Provide the [x, y] coordinate of the cell's center where the given text is located.  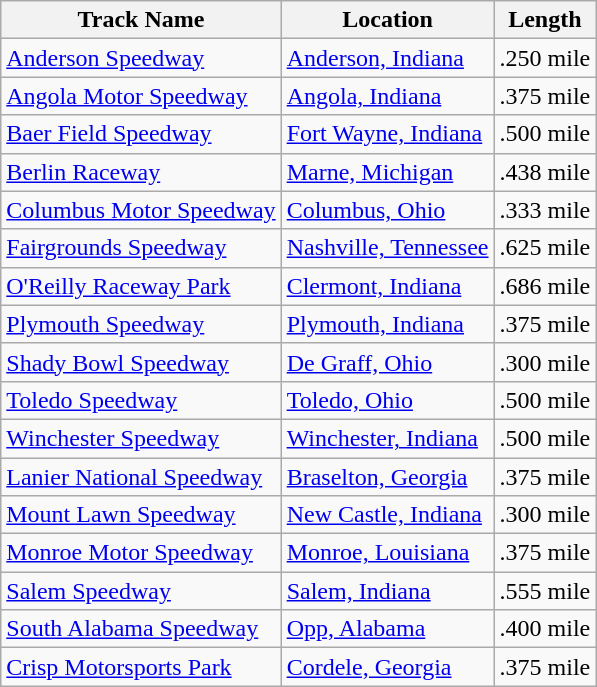
Cordele, Georgia [388, 667]
Angola, Indiana [388, 96]
Length [545, 20]
Nashville, Tennessee [388, 248]
Toledo, Ohio [388, 400]
Anderson Speedway [141, 58]
.333 mile [545, 210]
.686 mile [545, 286]
Plymouth, Indiana [388, 324]
Location [388, 20]
Winchester, Indiana [388, 438]
Fort Wayne, Indiana [388, 134]
Winchester Speedway [141, 438]
Toledo Speedway [141, 400]
Marne, Michigan [388, 172]
Plymouth Speedway [141, 324]
Clermont, Indiana [388, 286]
Angola Motor Speedway [141, 96]
Braselton, Georgia [388, 477]
Monroe Motor Speedway [141, 553]
Fairgrounds Speedway [141, 248]
.400 mile [545, 629]
.438 mile [545, 172]
Track Name [141, 20]
Shady Bowl Speedway [141, 362]
Mount Lawn Speedway [141, 515]
Baer Field Speedway [141, 134]
.625 mile [545, 248]
De Graff, Ohio [388, 362]
Columbus Motor Speedway [141, 210]
Salem, Indiana [388, 591]
.250 mile [545, 58]
South Alabama Speedway [141, 629]
Berlin Raceway [141, 172]
Opp, Alabama [388, 629]
Columbus, Ohio [388, 210]
Salem Speedway [141, 591]
.555 mile [545, 591]
Crisp Motorsports Park [141, 667]
New Castle, Indiana [388, 515]
Lanier National Speedway [141, 477]
Monroe, Louisiana [388, 553]
Anderson, Indiana [388, 58]
O'Reilly Raceway Park [141, 286]
